Provide the (x, y) coordinate of the cell's center where the given text is located.  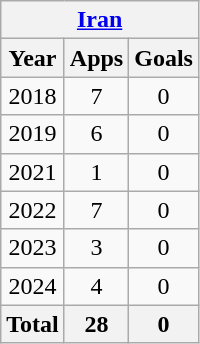
2022 (33, 210)
Year (33, 58)
Total (33, 324)
2018 (33, 96)
28 (96, 324)
4 (96, 286)
Goals (164, 58)
2024 (33, 286)
Apps (96, 58)
Iran (100, 20)
2021 (33, 172)
2019 (33, 134)
1 (96, 172)
2023 (33, 248)
6 (96, 134)
3 (96, 248)
